Return the (X, Y) coordinate for the center point of the cell that contains the specified text.  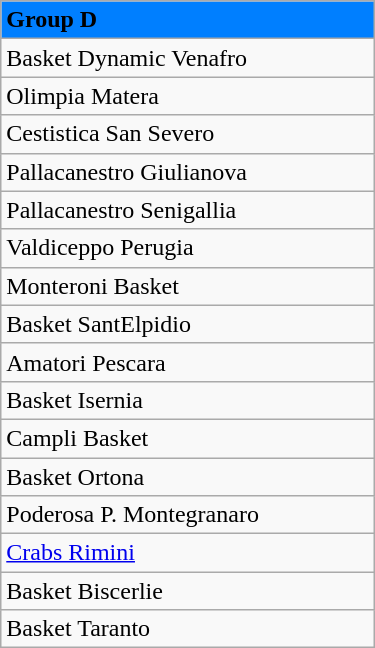
Basket Ortona (188, 477)
Amatori Pescara (188, 362)
Monteroni Basket (188, 286)
Basket Dynamic Venafro (188, 58)
Campli Basket (188, 438)
Poderosa P. Montegranaro (188, 515)
Olimpia Matera (188, 96)
Valdiceppo Perugia (188, 248)
Basket Isernia (188, 400)
Pallacanestro Giulianova (188, 172)
Basket Biscerlie (188, 591)
Basket Taranto (188, 629)
Crabs Rimini (188, 553)
Cestistica San Severo (188, 134)
Basket SantElpidio (188, 324)
Pallacanestro Senigallia (188, 210)
Group D (188, 20)
